Return [x, y] of the center of cell containing provided text 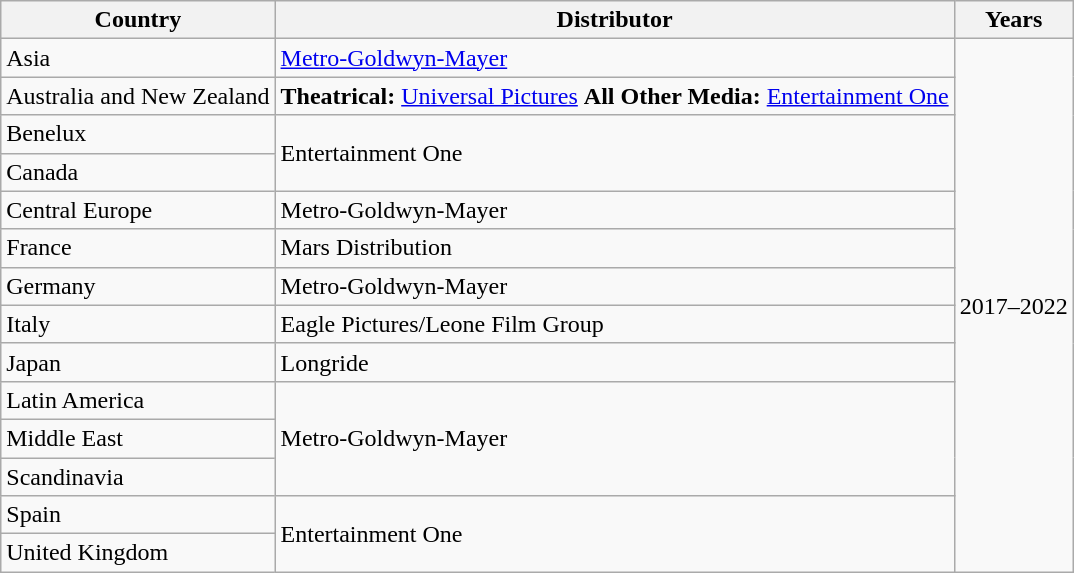
United Kingdom [138, 553]
Distributor [614, 20]
France [138, 248]
Scandinavia [138, 477]
2017–2022 [1014, 306]
Eagle Pictures/Leone Film Group [614, 324]
Canada [138, 172]
Longride [614, 362]
Mars Distribution [614, 248]
Australia and New Zealand [138, 96]
Asia [138, 58]
Years [1014, 20]
Spain [138, 515]
Middle East [138, 438]
Germany [138, 286]
Country [138, 20]
Latin America [138, 400]
Benelux [138, 134]
Theatrical: Universal Pictures All Other Media: Entertainment One [614, 96]
Central Europe [138, 210]
Italy [138, 324]
Japan [138, 362]
